Find where the given text appears and provide that cell's center as [X, Y] coordinate. 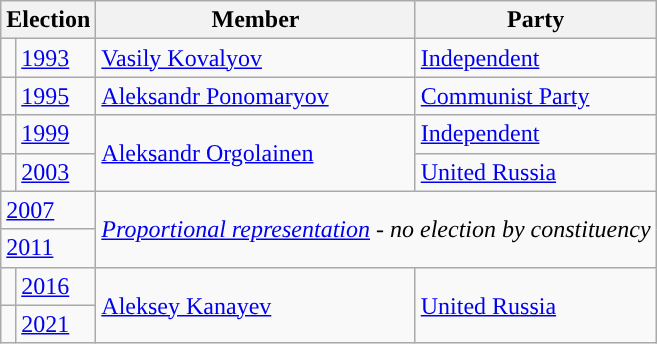
Aleksandr Ponomaryov [256, 96]
1995 [56, 96]
Member [256, 20]
Proportional representation - no election by constituency [376, 229]
2011 [48, 248]
2021 [56, 324]
Election [48, 20]
Aleksey Kanayev [256, 305]
2016 [56, 286]
Aleksandr Orgolainen [256, 153]
2003 [56, 172]
Vasily Kovalyov [256, 58]
Party [536, 20]
2007 [48, 210]
1999 [56, 134]
Communist Party [536, 96]
1993 [56, 58]
